Determine the (X, Y) coordinate at the center of the cell enclosing the given text.  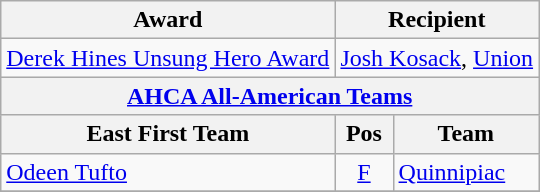
Odeen Tufto (168, 172)
Quinnipiac (466, 172)
Josh Kosack, Union (437, 58)
Derek Hines Unsung Hero Award (168, 58)
F (364, 172)
Pos (364, 134)
Team (466, 134)
AHCA All-American Teams (270, 96)
Recipient (437, 20)
East First Team (168, 134)
Award (168, 20)
